Capture the cell that displays the provided text and extract its [x, y] central coordinate. 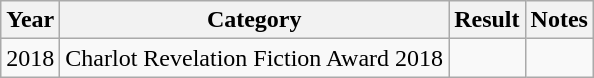
Charlot Revelation Fiction Award 2018 [254, 58]
Year [30, 20]
2018 [30, 58]
Result [487, 20]
Category [254, 20]
Notes [559, 20]
